Determine the (x, y) coordinate at the center of the cell enclosing the given text.  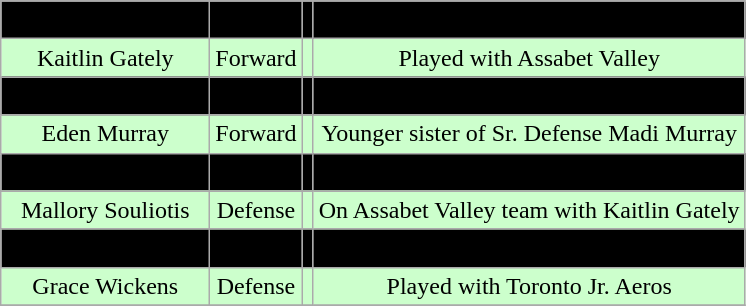
Mallory Souliotis (106, 210)
Attended Benilde-St, Margaret's (529, 248)
Kara Drexler (106, 20)
On Assabet Valley team with Kaitlin Gately (529, 210)
Played for Team Pittsburgh (529, 172)
Emily Monaghan (106, 96)
Played with Toronto Jr. Aeros (529, 286)
Brittany Wheeler (106, 248)
Younger sister of Sr. Defense Madi Murray (529, 134)
Attended Edge School with Eden Murray (529, 96)
Eden Murray (106, 134)
Courtney Pensavalle (106, 172)
Played with Assabet Valley (529, 58)
Kaitlin Gately (106, 58)
Grace Wickens (106, 286)
played for the Anaheim Lady Ducks (529, 20)
